Pinpoint the cell where the given text exists, returning its (x, y) midpoint coordinate. 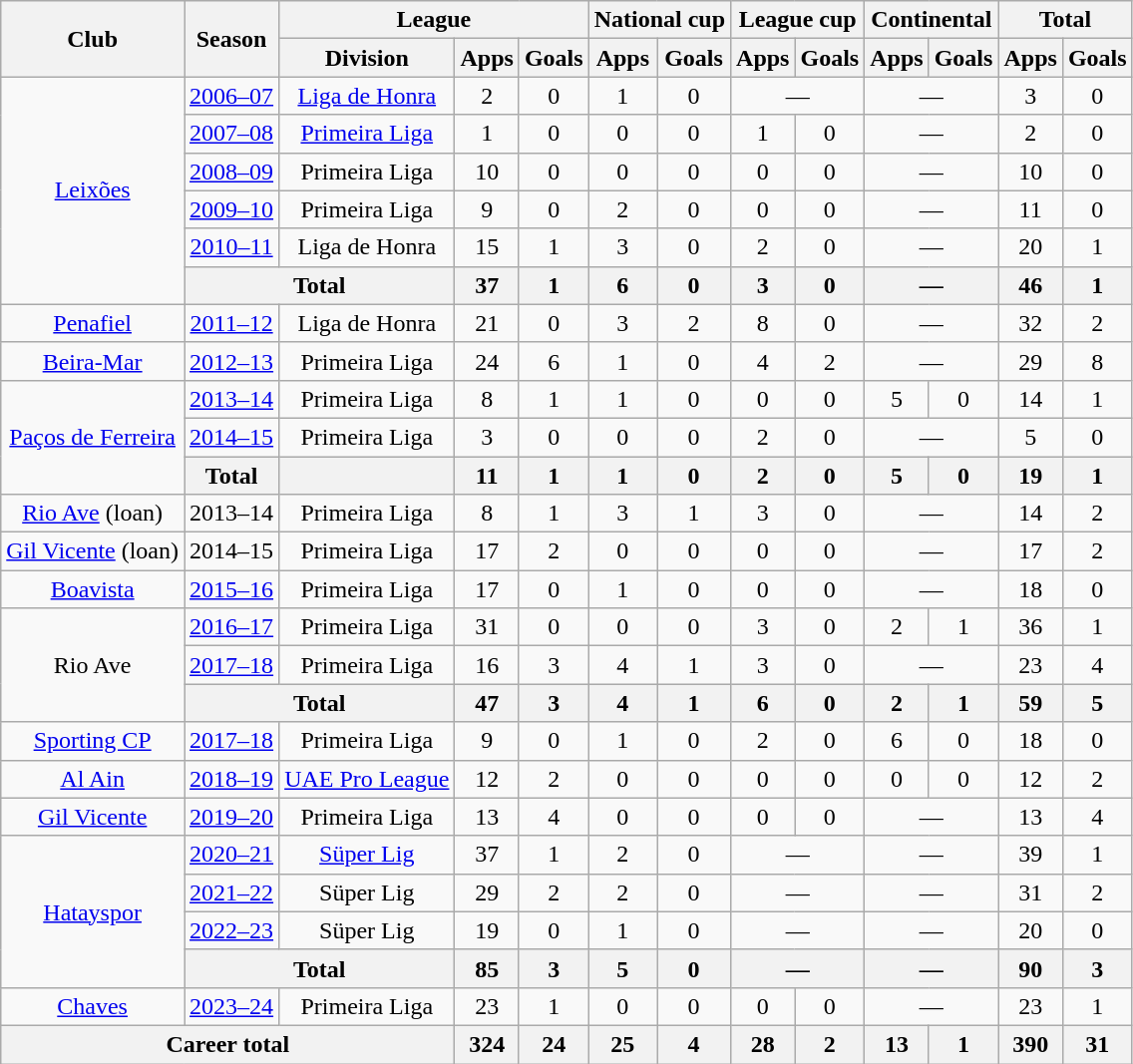
Division (367, 58)
46 (1030, 285)
League (435, 20)
Leixões (93, 190)
25 (622, 1044)
2012–13 (231, 361)
National cup (659, 20)
85 (487, 968)
47 (487, 703)
2016–17 (231, 627)
324 (487, 1044)
Continental (932, 20)
32 (1030, 323)
Beira-Mar (93, 361)
390 (1030, 1044)
21 (487, 323)
Gil Vicente (93, 817)
16 (487, 665)
39 (1030, 855)
Club (93, 39)
15 (487, 247)
UAE Pro League (367, 779)
2023–24 (231, 1006)
Rio Ave (93, 665)
2007–08 (231, 134)
Penafiel (93, 323)
59 (1030, 703)
Chaves (93, 1006)
2011–12 (231, 323)
Al Ain (93, 779)
2015–16 (231, 589)
2018–19 (231, 779)
Career total (227, 1044)
Sporting CP (93, 741)
36 (1030, 627)
Paços de Ferreira (93, 437)
League cup (798, 20)
2008–09 (231, 172)
2021–22 (231, 892)
90 (1030, 968)
2006–07 (231, 96)
Season (231, 39)
Boavista (93, 589)
2009–10 (231, 209)
2020–21 (231, 855)
28 (763, 1044)
Gil Vicente (loan) (93, 551)
2022–23 (231, 930)
Hatayspor (93, 911)
2010–11 (231, 247)
2019–20 (231, 817)
Rio Ave (loan) (93, 514)
